Find where the given text appears and provide that cell's center as [x, y] coordinate. 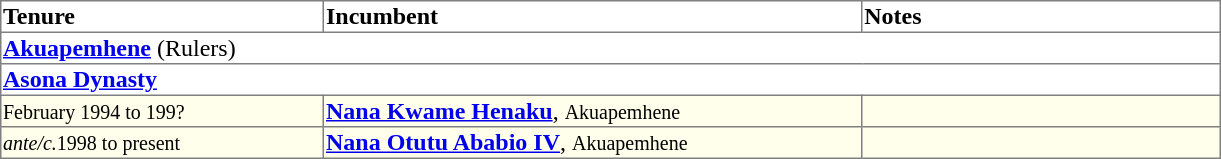
Tenure [162, 17]
Nana Otutu Ababio IV, Akuapemhene [593, 143]
Akuapemhene (Rulers) [611, 48]
Incumbent [593, 17]
ante/c.1998 to present [162, 143]
Nana Kwame Henaku, Akuapemhene [593, 111]
February 1994 to 199? [162, 111]
Notes [1042, 17]
Asona Dynasty [611, 80]
